Output the (X, Y) coordinate of the center of the cell containing the given text.  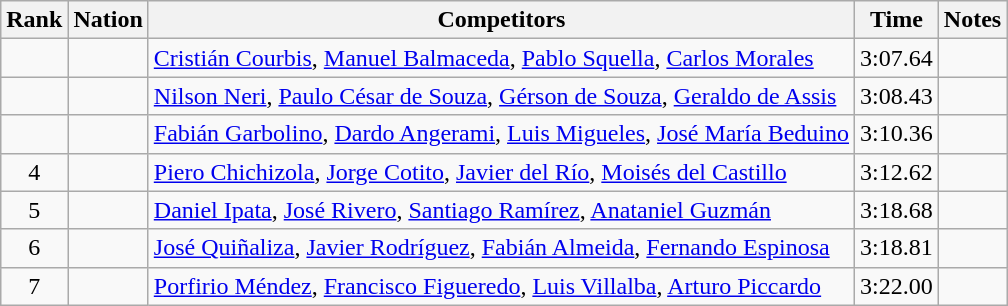
Rank (34, 20)
Fabián Garbolino, Dardo Angerami, Luis Migueles, José María Beduino (501, 134)
5 (34, 210)
Daniel Ipata, José Rivero, Santiago Ramírez, Anataniel Guzmán (501, 210)
José Quiñaliza, Javier Rodríguez, Fabián Almeida, Fernando Espinosa (501, 248)
6 (34, 248)
3:18.81 (897, 248)
7 (34, 286)
3:12.62 (897, 172)
Time (897, 20)
Competitors (501, 20)
Nilson Neri, Paulo César de Souza, Gérson de Souza, Geraldo de Assis (501, 96)
3:18.68 (897, 210)
3:08.43 (897, 96)
Nation (108, 20)
3:22.00 (897, 286)
Notes (972, 20)
Piero Chichizola, Jorge Cotito, Javier del Río, Moisés del Castillo (501, 172)
Porfirio Méndez, Francisco Figueredo, Luis Villalba, Arturo Piccardo (501, 286)
3:10.36 (897, 134)
Cristián Courbis, Manuel Balmaceda, Pablo Squella, Carlos Morales (501, 58)
3:07.64 (897, 58)
4 (34, 172)
